Pinpoint the cell where the given text exists, returning its (X, Y) midpoint coordinate. 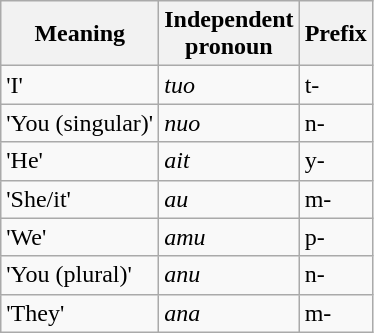
'You (singular)' (80, 123)
Independentpronoun (229, 34)
amu (229, 237)
t- (336, 85)
ait (229, 161)
y- (336, 161)
'We' (80, 237)
Prefix (336, 34)
nuo (229, 123)
'You (plural)' (80, 275)
'She/it' (80, 199)
anu (229, 275)
'He' (80, 161)
'They' (80, 313)
'I' (80, 85)
ana (229, 313)
p- (336, 237)
Meaning (80, 34)
au (229, 199)
tuo (229, 85)
